Output the (X, Y) coordinate of the center of the cell containing the given text.  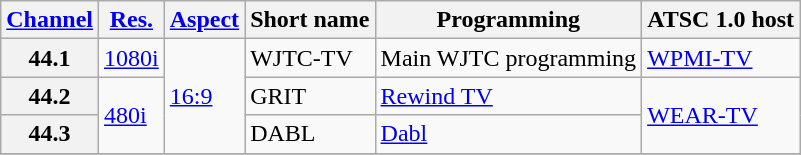
Rewind TV (508, 96)
ATSC 1.0 host (721, 20)
Res. (132, 20)
44.3 (50, 134)
Dabl (508, 134)
WPMI-TV (721, 58)
Channel (50, 20)
WEAR-TV (721, 115)
GRIT (310, 96)
44.2 (50, 96)
480i (132, 115)
Aspect (204, 20)
1080i (132, 58)
WJTC-TV (310, 58)
DABL (310, 134)
44.1 (50, 58)
Main WJTC programming (508, 58)
16:9 (204, 96)
Short name (310, 20)
Programming (508, 20)
